Return [X, Y] of the center of cell containing provided text 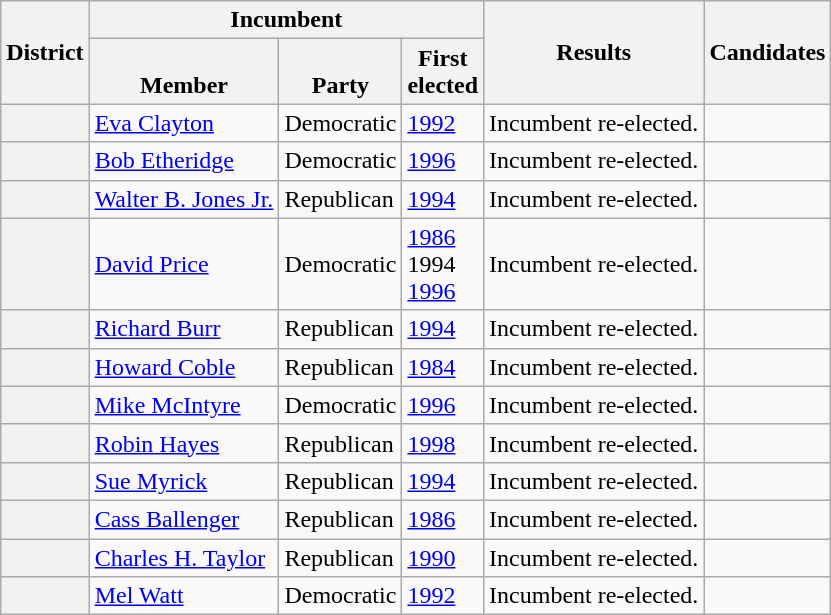
Results [594, 52]
Mel Watt [184, 596]
Mike McIntyre [184, 405]
Sue Myrick [184, 481]
Eva Clayton [184, 123]
1984 [443, 367]
1986 [443, 519]
Candidates [768, 52]
19861994 1996 [443, 264]
Robin Hayes [184, 443]
1990 [443, 557]
Walter B. Jones Jr. [184, 199]
Member [184, 72]
Firstelected [443, 72]
Incumbent [286, 20]
Bob Etheridge [184, 161]
Richard Burr [184, 329]
Cass Ballenger [184, 519]
District [45, 52]
Party [340, 72]
Howard Coble [184, 367]
Charles H. Taylor [184, 557]
David Price [184, 264]
1998 [443, 443]
